Search for the cell housing the specified text and yield its [x, y] center coordinate. 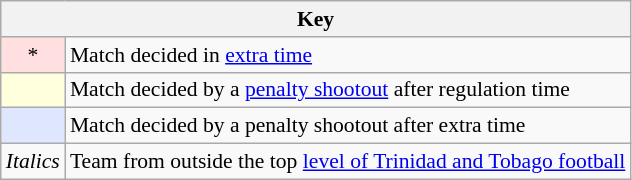
Match decided in extra time [348, 55]
Match decided by a penalty shootout after extra time [348, 126]
Match decided by a penalty shootout after regulation time [348, 90]
Italics [33, 162]
Key [316, 19]
* [33, 55]
Team from outside the top level of Trinidad and Tobago football [348, 162]
